Return the [X, Y] coordinate for the center point of the cell that contains the specified text.  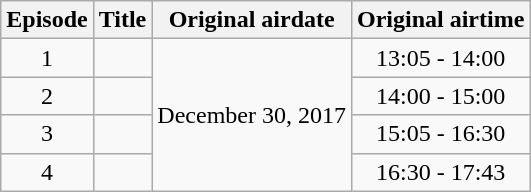
15:05 - 16:30 [440, 134]
3 [47, 134]
December 30, 2017 [252, 115]
4 [47, 172]
Original airtime [440, 20]
2 [47, 96]
Episode [47, 20]
13:05 - 14:00 [440, 58]
Original airdate [252, 20]
14:00 - 15:00 [440, 96]
1 [47, 58]
Title [122, 20]
16:30 - 17:43 [440, 172]
